Locate the cell with the specified text and output its [X, Y] center coordinate. 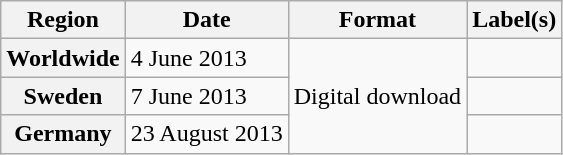
Sweden [63, 96]
23 August 2013 [206, 134]
Digital download [377, 96]
Date [206, 20]
Worldwide [63, 58]
Germany [63, 134]
4 June 2013 [206, 58]
7 June 2013 [206, 96]
Region [63, 20]
Label(s) [514, 20]
Format [377, 20]
